Capture the cell that displays the provided text and extract its [x, y] central coordinate. 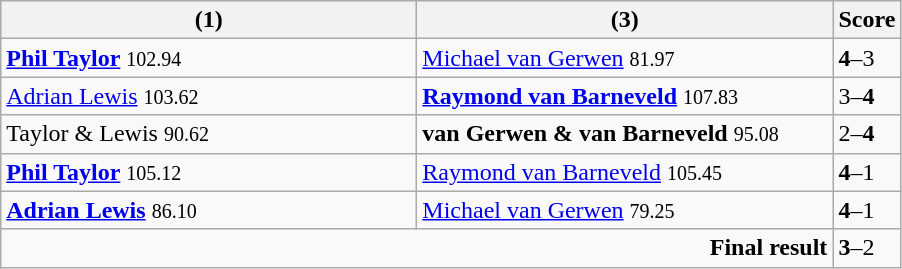
3–4 [867, 96]
Score [867, 20]
Michael van Gerwen 81.97 [625, 58]
3–2 [867, 248]
Adrian Lewis 103.62 [209, 96]
Raymond van Barneveld 107.83 [625, 96]
Final result [417, 248]
4–3 [867, 58]
Raymond van Barneveld 105.45 [625, 172]
van Gerwen & van Barneveld 95.08 [625, 134]
Adrian Lewis 86.10 [209, 210]
(3) [625, 20]
Taylor & Lewis 90.62 [209, 134]
Phil Taylor 105.12 [209, 172]
2–4 [867, 134]
Phil Taylor 102.94 [209, 58]
Michael van Gerwen 79.25 [625, 210]
(1) [209, 20]
